Provide the [x, y] coordinate of the cell's center where the given text is located.  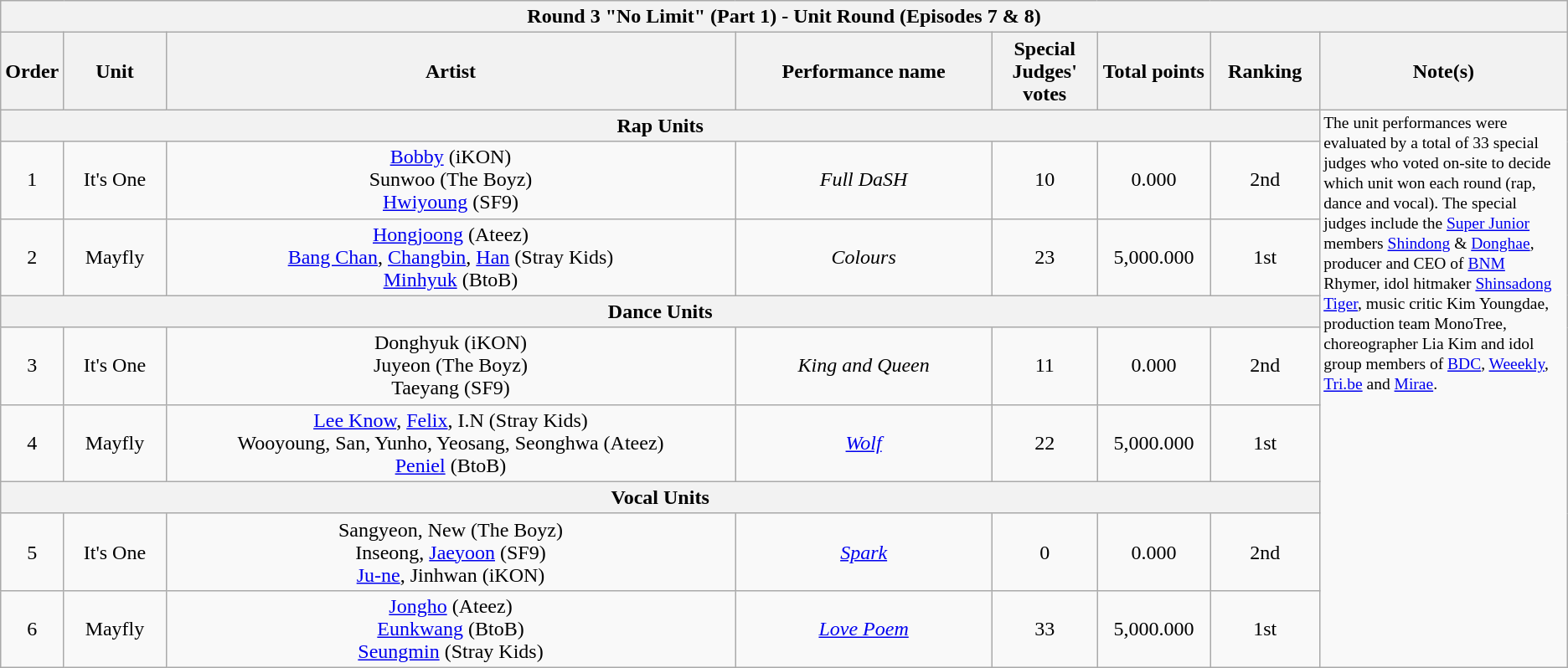
Rap Units [660, 126]
Jongho (Ateez)Eunkwang (BtoB)Seungmin (Stray Kids) [451, 629]
23 [1044, 257]
Vocal Units [660, 497]
Donghyuk (iKON)Juyeon (The Boyz)Taeyang (SF9) [451, 366]
Colours [864, 257]
Artist [451, 71]
10 [1044, 180]
33 [1044, 629]
11 [1044, 366]
Lee Know, Felix, I.N (Stray Kids)Wooyoung, San, Yunho, Yeosang, Seonghwa (Ateez)Peniel (BtoB) [451, 443]
Note(s) [1444, 71]
22 [1044, 443]
Bobby (iKON)Sunwoo (The Boyz)Hwiyoung (SF9) [451, 180]
2 [32, 257]
King and Queen [864, 366]
Order [32, 71]
5 [32, 552]
Performance name [864, 71]
Unit [115, 71]
Full DaSH [864, 180]
4 [32, 443]
Hongjoong (Ateez)Bang Chan, Changbin, Han (Stray Kids)Minhyuk (BtoB) [451, 257]
Sangyeon, New (The Boyz)Inseong, Jaeyoon (SF9)Ju-ne, Jinhwan (iKON) [451, 552]
Special Judges' votes [1044, 71]
Ranking [1265, 71]
Spark [864, 552]
Total points [1154, 71]
1 [32, 180]
Dance Units [660, 311]
Round 3 "No Limit" (Part 1) - Unit Round (Episodes 7 & 8) [784, 17]
Wolf [864, 443]
0 [1044, 552]
Love Poem [864, 629]
6 [32, 629]
3 [32, 366]
